Return the [X, Y] coordinate for the center point of the cell that contains the specified text.  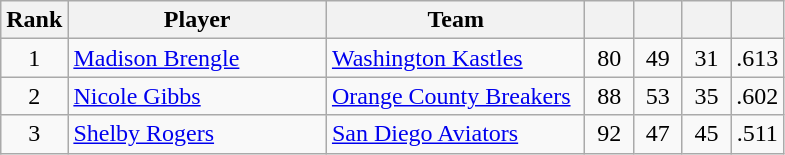
Rank [34, 20]
Madison Brengle [198, 58]
35 [706, 96]
49 [658, 58]
3 [34, 134]
Player [198, 20]
2 [34, 96]
47 [658, 134]
Team [456, 20]
San Diego Aviators [456, 134]
.613 [758, 58]
Orange County Breakers [456, 96]
92 [610, 134]
.511 [758, 134]
.602 [758, 96]
88 [610, 96]
45 [706, 134]
Washington Kastles [456, 58]
31 [706, 58]
80 [610, 58]
Nicole Gibbs [198, 96]
1 [34, 58]
Shelby Rogers [198, 134]
53 [658, 96]
